Identify which cell holds the provided text, then report its [x, y] central coordinate. 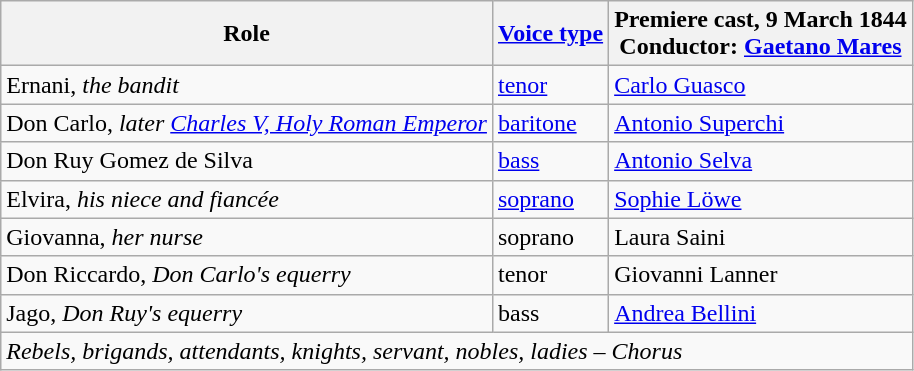
baritone [550, 123]
Premiere cast, 9 March 1844Conductor: Gaetano Mares [761, 34]
Don Carlo, later Charles V, Holy Roman Emperor [247, 123]
Giovanni Lanner [761, 275]
Sophie Löwe [761, 199]
Antonio Selva [761, 161]
Elvira, his niece and fiancée [247, 199]
Giovanna, her nurse [247, 237]
Andrea Bellini [761, 313]
Laura Saini [761, 237]
Carlo Guasco [761, 85]
Don Ruy Gomez de Silva [247, 161]
Ernani, the bandit [247, 85]
Voice type [550, 34]
Jago, Don Ruy's equerry [247, 313]
Don Riccardo, Don Carlo's equerry [247, 275]
Rebels, brigands, attendants, knights, servant, nobles, ladies – Chorus [457, 351]
Antonio Superchi [761, 123]
Role [247, 34]
